Search for the cell housing the specified text and yield its [X, Y] center coordinate. 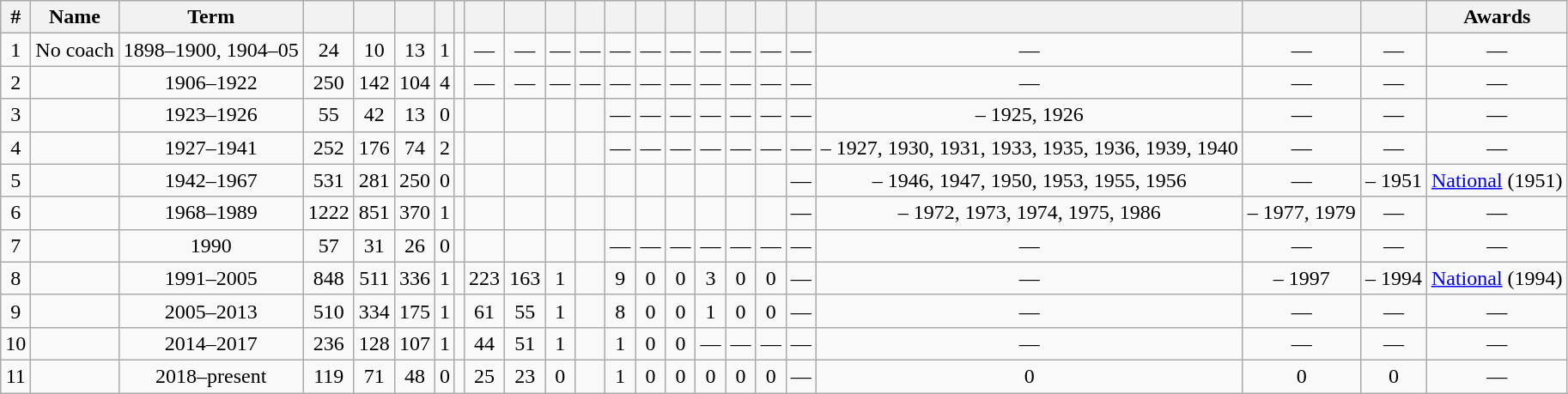
42 [374, 115]
1923–1926 [211, 115]
142 [374, 82]
– 1951 [1393, 180]
7 [15, 245]
511 [374, 278]
2018–present [211, 376]
24 [328, 50]
281 [374, 180]
25 [484, 376]
851 [374, 213]
National (1951) [1497, 180]
1991–2005 [211, 278]
236 [328, 343]
– 1927, 1930, 1931, 1933, 1935, 1936, 1939, 1940 [1029, 148]
1222 [328, 213]
176 [374, 148]
Term [211, 17]
1906–1922 [211, 82]
– 1997 [1302, 278]
107 [414, 343]
# [15, 17]
531 [328, 180]
51 [526, 343]
1968–1989 [211, 213]
119 [328, 376]
334 [374, 311]
National (1994) [1497, 278]
104 [414, 82]
31 [374, 245]
370 [414, 213]
163 [526, 278]
– 1925, 1926 [1029, 115]
Awards [1497, 17]
223 [484, 278]
128 [374, 343]
23 [526, 376]
Name [75, 17]
26 [414, 245]
2014–2017 [211, 343]
– 1972, 1973, 1974, 1975, 1986 [1029, 213]
1898–1900, 1904–05 [211, 50]
2005–2013 [211, 311]
848 [328, 278]
11 [15, 376]
1942–1967 [211, 180]
48 [414, 376]
175 [414, 311]
1927–1941 [211, 148]
– 1977, 1979 [1302, 213]
252 [328, 148]
44 [484, 343]
– 1946, 1947, 1950, 1953, 1955, 1956 [1029, 180]
No coach [75, 50]
6 [15, 213]
510 [328, 311]
61 [484, 311]
74 [414, 148]
336 [414, 278]
57 [328, 245]
1990 [211, 245]
– 1994 [1393, 278]
71 [374, 376]
5 [15, 180]
